Detect which cell encompasses the target text, then output its [X, Y] center coordinate. 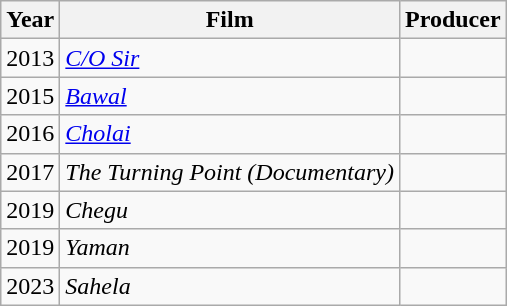
2023 [30, 286]
Cholai [230, 134]
Sahela [230, 286]
C/O Sir [230, 58]
Producer [454, 20]
Film [230, 20]
The Turning Point (Documentary) [230, 172]
2015 [30, 96]
2017 [30, 172]
2013 [30, 58]
Yaman [230, 248]
Bawal [230, 96]
Year [30, 20]
Chegu [230, 210]
2016 [30, 134]
